Find where the given text appears and provide that cell's center as (X, Y) coordinate. 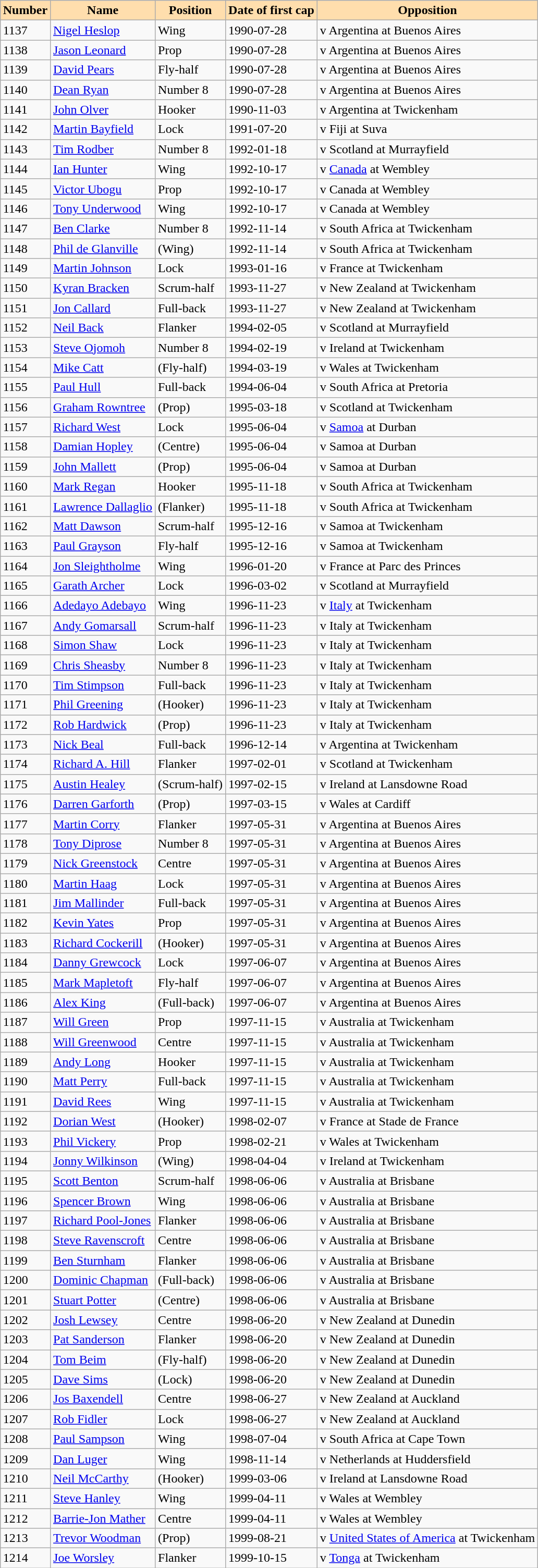
1148 (25, 249)
(Flanker) (191, 506)
Opposition (427, 10)
1172 (25, 725)
1179 (25, 863)
1211 (25, 1498)
1182 (25, 923)
1203 (25, 1340)
Tim Rodber (103, 149)
1152 (25, 328)
Tim Stimpson (103, 685)
1193 (25, 1141)
Simon Shaw (103, 645)
Jason Leonard (103, 50)
v Netherlands at Huddersfield (427, 1459)
1175 (25, 784)
1196 (25, 1200)
Mike Catt (103, 367)
Dan Luger (103, 1459)
1999-10-15 (272, 1558)
1168 (25, 645)
Trevor Woodman (103, 1538)
Rob Fidler (103, 1419)
1207 (25, 1419)
Will Green (103, 1022)
1992-01-18 (272, 149)
v South Africa at Cape Town (427, 1439)
1998-04-04 (272, 1161)
1142 (25, 129)
Dominic Chapman (103, 1280)
Adedayo Adebayo (103, 606)
1171 (25, 705)
1998-11-14 (272, 1459)
v Wales at Cardiff (427, 804)
Nick Beal (103, 744)
Will Greenwood (103, 1042)
Martin Haag (103, 884)
1150 (25, 288)
Victor Ubogu (103, 189)
1205 (25, 1379)
Stuart Potter (103, 1300)
1998-02-21 (272, 1141)
1996-12-14 (272, 744)
Kevin Yates (103, 923)
v Fiji at Suva (427, 129)
Garath Archer (103, 586)
(Scrum-half) (191, 784)
1160 (25, 486)
1177 (25, 824)
Ian Hunter (103, 169)
Spencer Brown (103, 1200)
1998-02-07 (272, 1121)
Jim Mallinder (103, 903)
1999-03-06 (272, 1478)
1185 (25, 983)
Nigel Heslop (103, 30)
1145 (25, 189)
Joe Worsley (103, 1558)
1194 (25, 1161)
Matt Perry (103, 1082)
Graham Rowntree (103, 407)
1212 (25, 1518)
Jon Callard (103, 308)
1998-07-04 (272, 1439)
1997-03-15 (272, 804)
Mark Regan (103, 486)
Richard West (103, 427)
1140 (25, 90)
Neil McCarthy (103, 1478)
Dorian West (103, 1121)
1141 (25, 109)
1213 (25, 1538)
Andy Gomarsall (103, 626)
John Mallett (103, 467)
Austin Healey (103, 784)
1147 (25, 228)
David Pears (103, 70)
Steve Ojomoh (103, 348)
Martin Bayfield (103, 129)
Mark Mapletoft (103, 983)
Paul Grayson (103, 546)
1204 (25, 1359)
Dean Ryan (103, 90)
Chris Sheasby (103, 665)
Richard Pool-Jones (103, 1221)
Danny Grewcock (103, 963)
1174 (25, 764)
Alex King (103, 1002)
1151 (25, 308)
Neil Back (103, 328)
Tony Underwood (103, 209)
1144 (25, 169)
1187 (25, 1022)
v Tonga at Twickenham (427, 1558)
Scott Benton (103, 1181)
1990-11-03 (272, 109)
Phil Greening (103, 705)
Kyran Bracken (103, 288)
v South Africa at Pretoria (427, 387)
1164 (25, 566)
Tom Beim (103, 1359)
1169 (25, 665)
Martin Corry (103, 824)
v United States of America at Twickenham (427, 1538)
1181 (25, 903)
1214 (25, 1558)
1157 (25, 427)
1184 (25, 963)
1191 (25, 1101)
1153 (25, 348)
Jonny Wilkinson (103, 1161)
1190 (25, 1082)
Barrie-Jon Mather (103, 1518)
Name (103, 10)
1163 (25, 546)
Dave Sims (103, 1379)
Steve Ravenscroft (103, 1241)
1996-03-02 (272, 586)
1999-08-21 (272, 1538)
Nick Greenstock (103, 863)
1137 (25, 30)
1192 (25, 1121)
1183 (25, 943)
1149 (25, 268)
v France at Stade de France (427, 1121)
Matt Dawson (103, 526)
1994-02-05 (272, 328)
1178 (25, 843)
v France at Parc des Princes (427, 566)
1155 (25, 387)
Phil Vickery (103, 1141)
1138 (25, 50)
Josh Lewsey (103, 1320)
v France at Twickenham (427, 268)
Lawrence Dallaglio (103, 506)
1997-02-15 (272, 784)
1197 (25, 1221)
Date of first cap (272, 10)
1200 (25, 1280)
1201 (25, 1300)
1995-03-18 (272, 407)
1993-01-16 (272, 268)
Paul Hull (103, 387)
Position (191, 10)
1165 (25, 586)
1156 (25, 407)
1146 (25, 209)
1994-02-19 (272, 348)
1186 (25, 1002)
1997-02-01 (272, 764)
Martin Johnson (103, 268)
1143 (25, 149)
Damian Hopley (103, 447)
Darren Garforth (103, 804)
1189 (25, 1062)
Tony Diprose (103, 843)
1139 (25, 70)
1159 (25, 467)
1158 (25, 447)
1162 (25, 526)
Rob Hardwick (103, 725)
Richard A. Hill (103, 764)
Jos Baxendell (103, 1399)
Andy Long (103, 1062)
1199 (25, 1260)
1154 (25, 367)
Jon Sleightholme (103, 566)
Ben Sturnham (103, 1260)
Ben Clarke (103, 228)
1161 (25, 506)
1208 (25, 1439)
John Olver (103, 109)
Pat Sanderson (103, 1340)
1209 (25, 1459)
(Lock) (191, 1379)
1996-01-20 (272, 566)
1173 (25, 744)
1198 (25, 1241)
Phil de Glanville (103, 249)
David Rees (103, 1101)
1202 (25, 1320)
1994-06-04 (272, 387)
1180 (25, 884)
Number (25, 10)
1210 (25, 1478)
Steve Hanley (103, 1498)
1206 (25, 1399)
1188 (25, 1042)
Richard Cockerill (103, 943)
1166 (25, 606)
1170 (25, 685)
1195 (25, 1181)
1176 (25, 804)
1991-07-20 (272, 129)
1994-03-19 (272, 367)
1167 (25, 626)
Paul Sampson (103, 1439)
